From the cell containing the given text, extract its center point as [X, Y] coordinate. 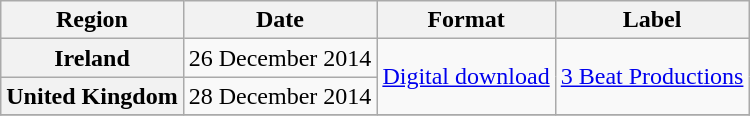
3 Beat Productions [652, 77]
Region [92, 20]
28 December 2014 [280, 96]
United Kingdom [92, 96]
Digital download [466, 77]
26 December 2014 [280, 58]
Label [652, 20]
Date [280, 20]
Format [466, 20]
Ireland [92, 58]
